Identify which cell holds the provided text, then report its (x, y) central coordinate. 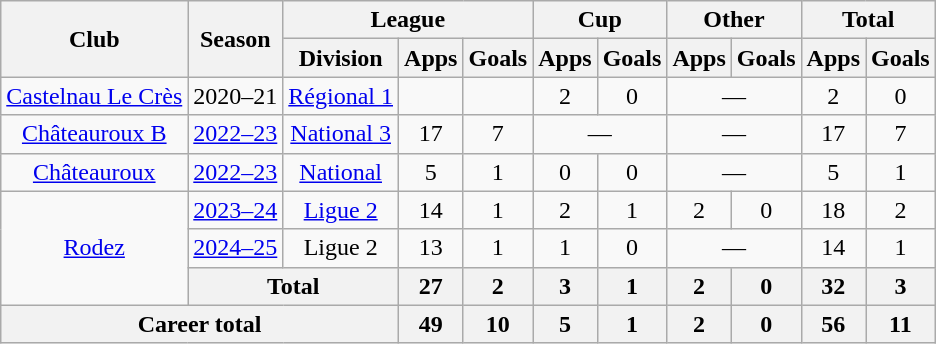
League (408, 20)
Season (236, 39)
49 (431, 324)
11 (901, 324)
Régional 1 (341, 96)
13 (431, 248)
Division (341, 58)
10 (498, 324)
2023–24 (236, 210)
Châteauroux (94, 172)
18 (833, 210)
Other (734, 20)
56 (833, 324)
32 (833, 286)
27 (431, 286)
National (341, 172)
2024–25 (236, 248)
Rodez (94, 248)
Cup (600, 20)
Club (94, 39)
Châteauroux B (94, 134)
Castelnau Le Crès (94, 96)
National 3 (341, 134)
Career total (200, 324)
2020–21 (236, 96)
